Provide the [x, y] coordinate of the cell's center where the given text is located.  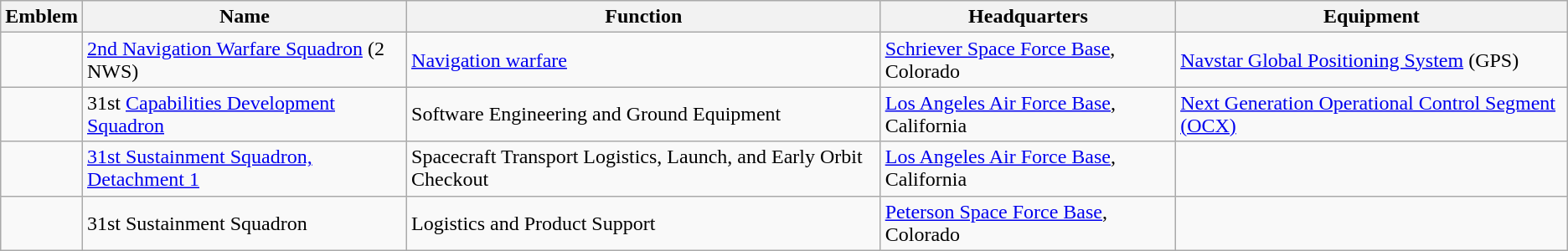
31st Capabilities Development Squadron [245, 114]
Name [245, 17]
31st Sustainment Squadron [245, 223]
Headquarters [1028, 17]
Navigation warfare [644, 60]
Equipment [1372, 17]
Next Generation Operational Control Segment (OCX) [1372, 114]
Navstar Global Positioning System (GPS) [1372, 60]
Software Engineering and Ground Equipment [644, 114]
2nd Navigation Warfare Squadron (2 NWS) [245, 60]
Schriever Space Force Base, Colorado [1028, 60]
Emblem [42, 17]
Function [644, 17]
Spacecraft Transport Logistics, Launch, and Early Orbit Checkout [644, 169]
Logistics and Product Support [644, 223]
Peterson Space Force Base, Colorado [1028, 223]
31st Sustainment Squadron, Detachment 1 [245, 169]
